Extract the [X, Y] coordinate from the center of the cell holding the provided text.  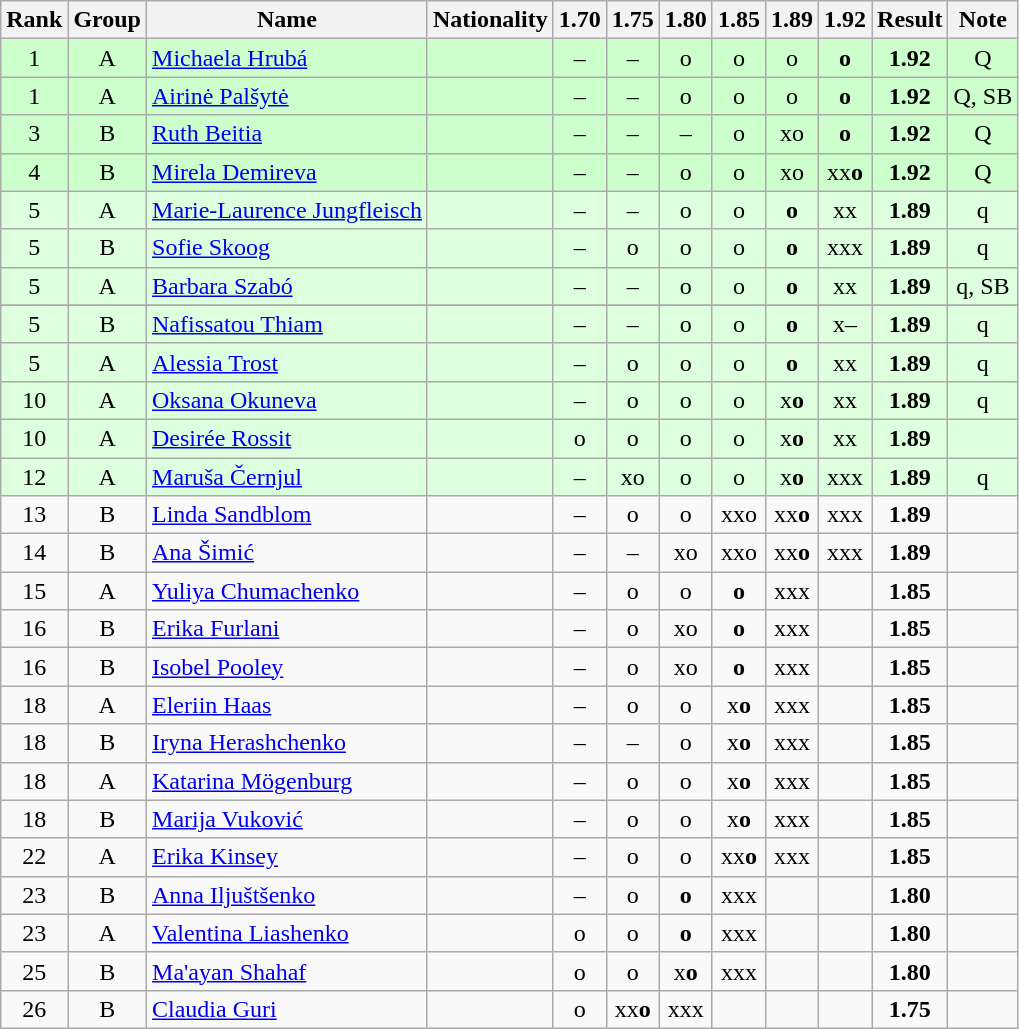
22 [34, 857]
Yuliya Chumachenko [288, 591]
25 [34, 971]
13 [34, 515]
Mirela Demireva [288, 172]
Note [983, 20]
Q, SB [983, 96]
Linda Sandblom [288, 515]
Katarina Mögenburg [288, 781]
Anna Iljuštšenko [288, 895]
Iryna Herashchenko [288, 743]
26 [34, 1009]
Oksana Okuneva [288, 400]
Eleriin Haas [288, 705]
Maruša Černjul [288, 477]
Ana Šimić [288, 553]
12 [34, 477]
Rank [34, 20]
15 [34, 591]
Nafissatou Thiam [288, 324]
Erika Kinsey [288, 857]
Nationality [490, 20]
Isobel Pooley [288, 667]
Michaela Hrubá [288, 58]
1.70 [580, 20]
Barbara Szabó [288, 286]
q, SB [983, 286]
Claudia Guri [288, 1009]
14 [34, 553]
Marie-Laurence Jungfleisch [288, 210]
Name [288, 20]
Desirée Rossit [288, 438]
x– [846, 324]
Alessia Trost [288, 362]
Valentina Liashenko [288, 933]
Airinė Palšytė [288, 96]
Group [108, 20]
Result [910, 20]
Marija Vuković [288, 819]
Sofie Skoog [288, 248]
Ruth Beitia [288, 134]
Erika Furlani [288, 629]
Ma'ayan Shahaf [288, 971]
3 [34, 134]
4 [34, 172]
